Scan for the cell matching the given text and deliver its (X, Y) coordinate at center. 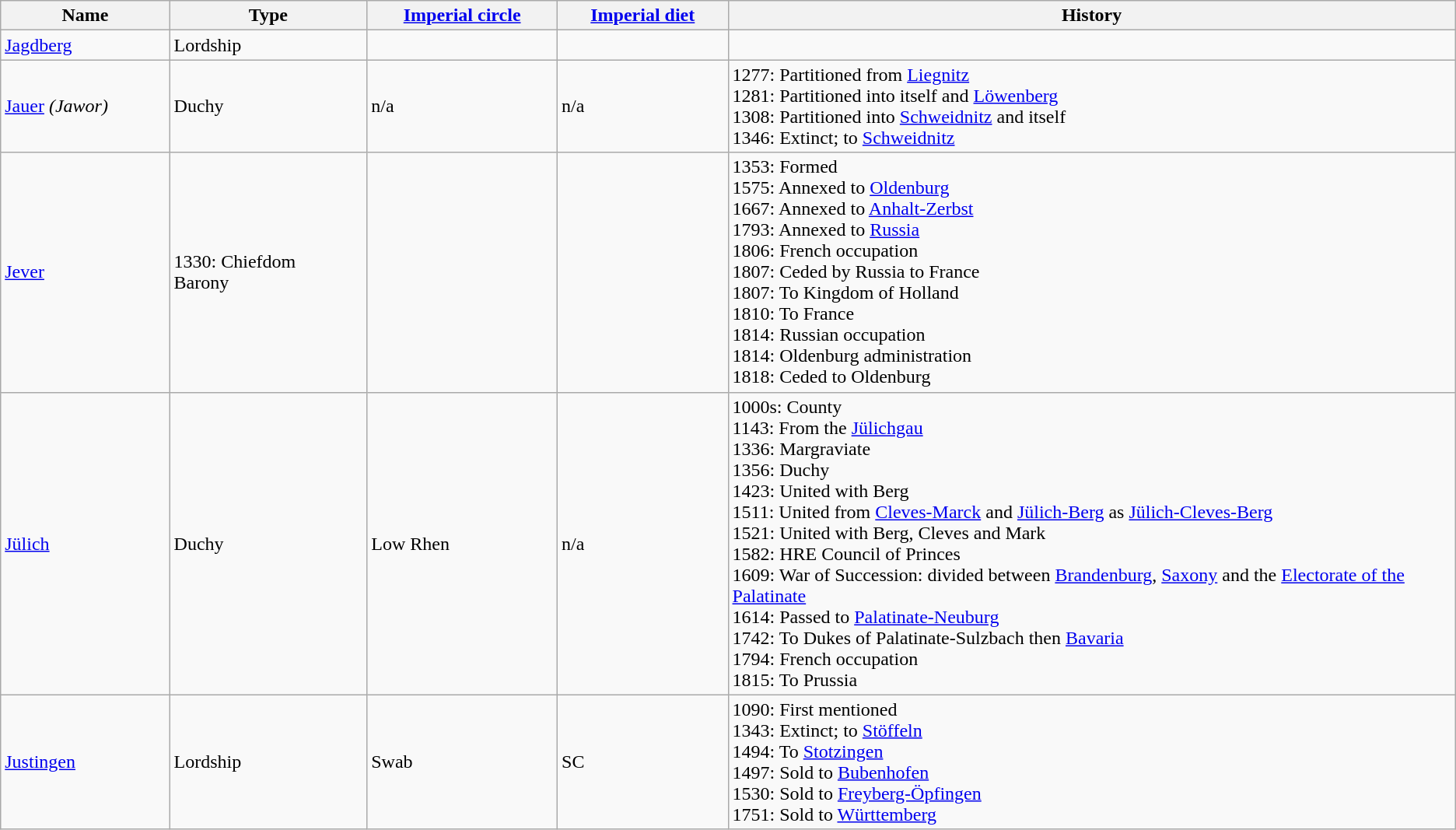
Jagdberg (86, 45)
Swab (462, 762)
Imperial circle (462, 16)
Low Rhen (462, 543)
Justingen (86, 762)
Name (86, 16)
Jauer (Jawor) (86, 106)
Jülich (86, 543)
Type (268, 16)
Imperial diet (642, 16)
1277: Partitioned from Liegnitz1281: Partitioned into itself and Löwenberg1308: Partitioned into Schweidnitz and itself1346: Extinct; to Schweidnitz (1092, 106)
Jever (86, 272)
1090: First mentioned1343: Extinct; to Stöffeln1494: To Stotzingen1497: Sold to Bubenhofen1530: Sold to Freyberg-Öpfingen1751: Sold to Württemberg (1092, 762)
History (1092, 16)
SC (642, 762)
1330: ChiefdomBarony (268, 272)
